From the cell containing the given text, extract its center point as (X, Y) coordinate. 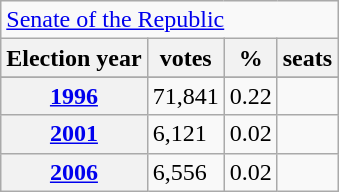
2006 (74, 172)
71,841 (186, 96)
seats (307, 58)
0.22 (250, 96)
Election year (74, 58)
1996 (74, 96)
Senate of the Republic (170, 20)
votes (186, 58)
6,121 (186, 134)
% (250, 58)
2001 (74, 134)
6,556 (186, 172)
